Detect which cell encompasses the target text, then output its (X, Y) center coordinate. 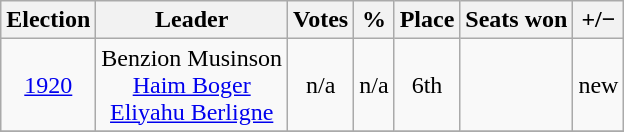
new (598, 85)
Seats won (516, 20)
+/− (598, 20)
Votes (321, 20)
6th (427, 85)
Benzion MusinsonHaim BogerEliyahu Berligne (192, 85)
Leader (192, 20)
% (374, 20)
Place (427, 20)
Election (48, 20)
1920 (48, 85)
